Locate the cell with the specified text and output its [x, y] center coordinate. 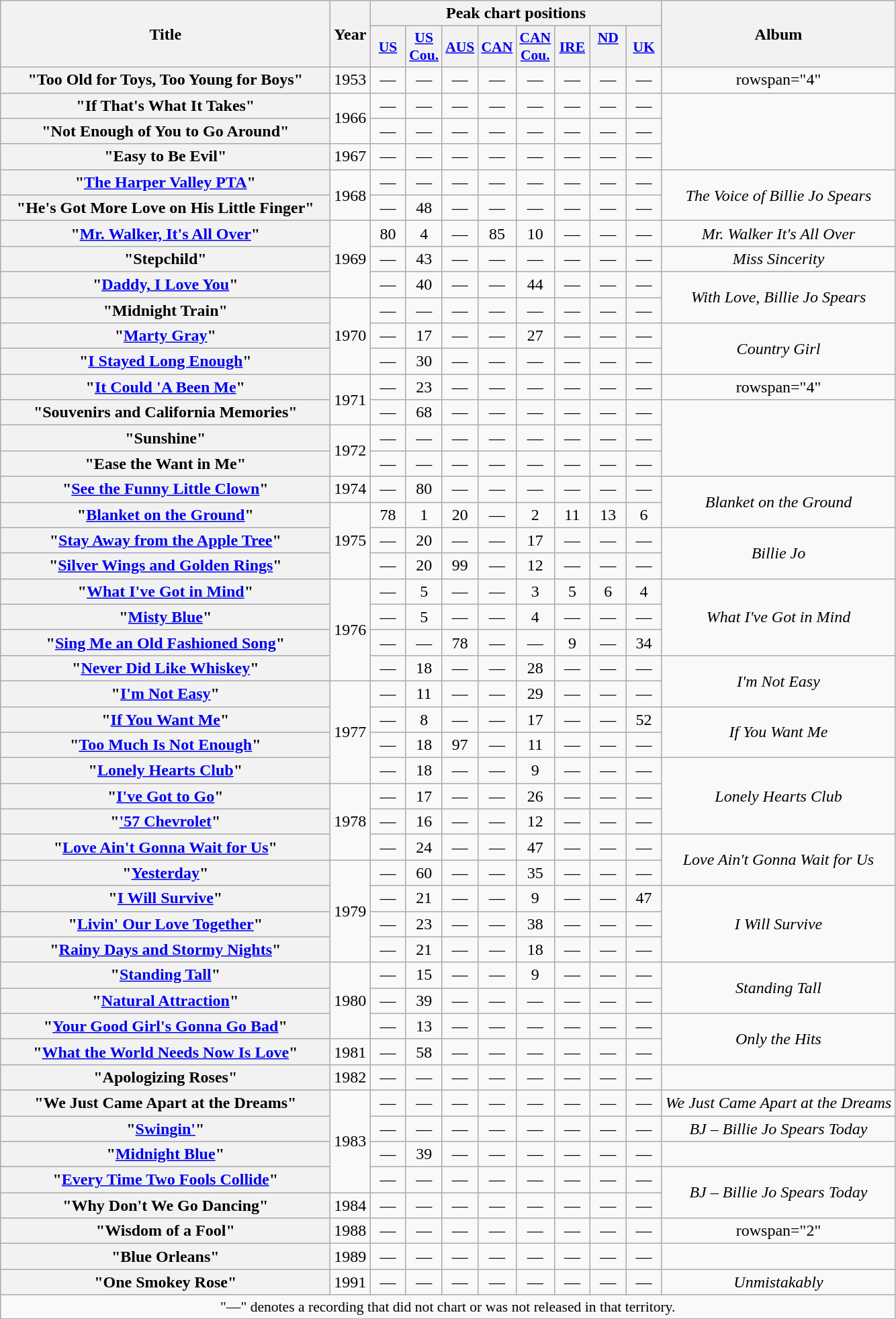
1970 [351, 335]
Year [351, 34]
"Standing Tall" [165, 975]
"Mr. Walker, It's All Over" [165, 233]
"Sunshine" [165, 438]
Billie Jo [778, 553]
"See the Funny Little Clown" [165, 489]
"Swingin'" [165, 1128]
"If You Want Me" [165, 720]
26 [535, 796]
1977 [351, 732]
Peak chart positions [516, 13]
"Never Did Like Whiskey" [165, 668]
"Lonely Hearts Club" [165, 771]
AUS [459, 47]
"Marty Gray" [165, 336]
"Every Time Two Fools Collide" [165, 1180]
30 [424, 361]
1979 [351, 911]
34 [643, 642]
ND [609, 47]
1 [424, 515]
Album [778, 34]
10 [535, 233]
"Love Ain't Gonna Wait for Us" [165, 847]
UK [643, 47]
"Natural Attraction" [165, 1001]
1953 [351, 80]
"Livin' Our Love Together" [165, 924]
"Sing Me an Old Fashioned Song" [165, 642]
US [388, 47]
CAN [497, 47]
"If That's What It Takes" [165, 105]
"It Could 'A Been Me" [165, 387]
1989 [351, 1257]
The Voice of Billie Jo Spears [778, 195]
"Too Old for Toys, Too Young for Boys" [165, 80]
8 [424, 720]
"—" denotes a recording that did not chart or was not released in that territory. [448, 1307]
"I Will Survive" [165, 898]
"We Just Came Apart at the Dreams" [165, 1103]
"What I've Got in Mind" [165, 591]
"Misty Blue" [165, 617]
58 [424, 1052]
"Easy to Be Evil" [165, 157]
"Not Enough of You to Go Around" [165, 131]
1967 [351, 157]
"Rainy Days and Stormy Nights" [165, 949]
16 [424, 822]
"I Stayed Long Enough" [165, 361]
With Love, Billie Jo Spears [778, 297]
USCou. [424, 47]
"He's Got More Love on His Little Finger" [165, 208]
2 [535, 515]
"Why Don't We Go Dancing" [165, 1205]
1966 [351, 118]
"I've Got to Go" [165, 796]
97 [459, 745]
"Midnight Blue" [165, 1154]
1983 [351, 1141]
Country Girl [778, 349]
1984 [351, 1205]
24 [424, 847]
Mr. Walker It's All Over [778, 233]
"Silver Wings and Golden Rings" [165, 566]
28 [535, 668]
68 [424, 413]
1978 [351, 822]
"Daddy, I Love You" [165, 284]
"The Harper Valley PTA" [165, 182]
1975 [351, 540]
Lonely Hearts Club [778, 796]
rowspan="2" [778, 1231]
1982 [351, 1077]
15 [424, 975]
"Yesterday" [165, 873]
"Your Good Girl's Gonna Go Bad" [165, 1026]
If You Want Me [778, 732]
3 [535, 591]
48 [424, 208]
1969 [351, 259]
Blanket on the Ground [778, 502]
1972 [351, 451]
43 [424, 259]
Unmistakably [778, 1282]
"Blue Orleans" [165, 1257]
"'57 Chevrolet" [165, 822]
Love Ain't Gonna Wait for Us [778, 860]
27 [535, 336]
"I'm Not Easy" [165, 693]
What I've Got in Mind [778, 617]
Standing Tall [778, 988]
"What the World Needs Now Is Love" [165, 1052]
I'm Not Easy [778, 681]
1988 [351, 1231]
1991 [351, 1282]
85 [497, 233]
1976 [351, 630]
1980 [351, 1001]
60 [424, 873]
38 [535, 924]
44 [535, 284]
35 [535, 873]
"Apologizing Roses" [165, 1077]
1981 [351, 1052]
1971 [351, 400]
"One Smokey Rose" [165, 1282]
CANCou. [535, 47]
"Stay Away from the Apple Tree" [165, 540]
52 [643, 720]
"Souvenirs and California Memories" [165, 413]
Title [165, 34]
"Ease the Want in Me" [165, 464]
Only the Hits [778, 1039]
"Midnight Train" [165, 310]
99 [459, 566]
I Will Survive [778, 924]
"Wisdom of a Fool" [165, 1231]
1968 [351, 195]
Miss Sincerity [778, 259]
"Too Much Is Not Enough" [165, 745]
We Just Came Apart at the Dreams [778, 1103]
"Stepchild" [165, 259]
1974 [351, 489]
"Blanket on the Ground" [165, 515]
29 [535, 693]
40 [424, 284]
IRE [572, 47]
